Find where the given text appears and provide that cell's center as [X, Y] coordinate. 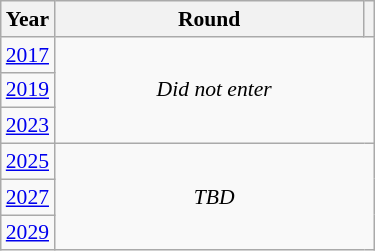
Round [209, 19]
2019 [28, 90]
2029 [28, 233]
Year [28, 19]
2017 [28, 55]
TBD [214, 198]
2023 [28, 126]
2025 [28, 162]
Did not enter [214, 90]
2027 [28, 197]
